Output the (X, Y) coordinate of the center of the cell containing the given text.  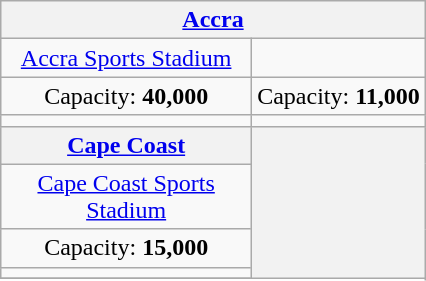
Capacity: 15,000 (126, 248)
Accra Sports Stadium (126, 58)
Capacity: 11,000 (339, 96)
Accra (214, 20)
Capacity: 40,000 (126, 96)
Cape Coast (126, 145)
Cape Coast Sports Stadium (126, 196)
